Detect which cell encompasses the target text, then output its (X, Y) center coordinate. 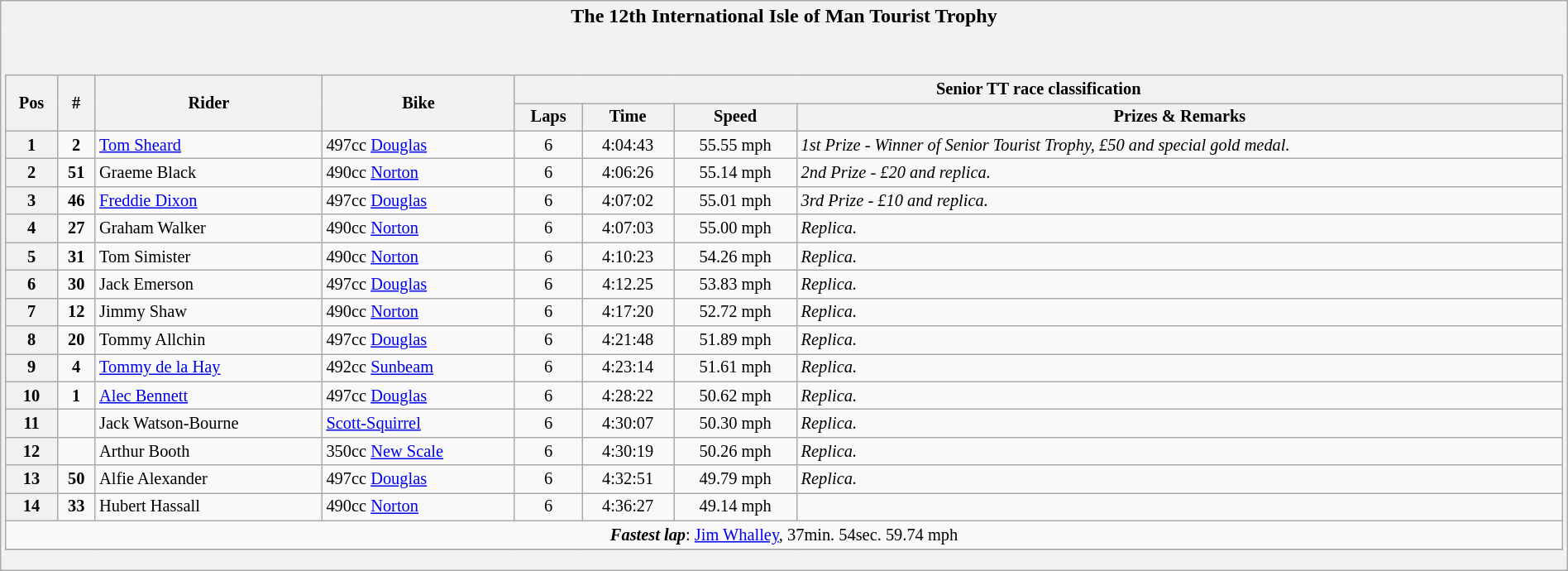
4:21:48 (629, 340)
31 (76, 257)
4:10:23 (629, 257)
52.72 mph (736, 312)
4:23:14 (629, 368)
4:30:07 (629, 424)
Time (629, 118)
9 (31, 368)
Senior TT race classification (1038, 89)
3rd Prize - £10 and replica. (1179, 201)
7 (31, 312)
Speed (736, 118)
1st Prize - Winner of Senior Tourist Trophy, £50 and special gold medal. (1179, 145)
54.26 mph (736, 257)
55.14 mph (736, 173)
Hubert Hassall (208, 507)
Graham Walker (208, 228)
55.01 mph (736, 201)
51 (76, 173)
4:28:22 (629, 396)
49.14 mph (736, 507)
492cc Sunbeam (418, 368)
Tom Sheard (208, 145)
55.00 mph (736, 228)
Tom Simister (208, 257)
4:04:43 (629, 145)
50.30 mph (736, 424)
Graeme Black (208, 173)
Tommy de la Hay (208, 368)
Rider (208, 103)
30 (76, 285)
50.62 mph (736, 396)
46 (76, 201)
4:07:02 (629, 201)
4:17:20 (629, 312)
8 (31, 340)
10 (31, 396)
Bike (418, 103)
53.83 mph (736, 285)
4:36:27 (629, 507)
20 (76, 340)
4:12.25 (629, 285)
Tommy Allchin (208, 340)
14 (31, 507)
4:30:19 (629, 452)
Laps (547, 118)
Jimmy Shaw (208, 312)
51.89 mph (736, 340)
4:32:51 (629, 479)
Jack Emerson (208, 285)
3 (31, 201)
Alec Bennett (208, 396)
# (76, 103)
Fastest lap: Jim Whalley, 37min. 54sec. 59.74 mph (784, 535)
13 (31, 479)
50.26 mph (736, 452)
27 (76, 228)
4:07:03 (629, 228)
Arthur Booth (208, 452)
Pos (31, 103)
5 (31, 257)
The 12th International Isle of Man Tourist Trophy (784, 17)
Scott-Squirrel (418, 424)
51.61 mph (736, 368)
11 (31, 424)
Jack Watson-Bourne (208, 424)
Prizes & Remarks (1179, 118)
50 (76, 479)
Freddie Dixon (208, 201)
350cc New Scale (418, 452)
49.79 mph (736, 479)
4:06:26 (629, 173)
55.55 mph (736, 145)
Alfie Alexander (208, 479)
33 (76, 507)
2nd Prize - £20 and replica. (1179, 173)
